Output the (x, y) coordinate of the center of the cell containing the given text.  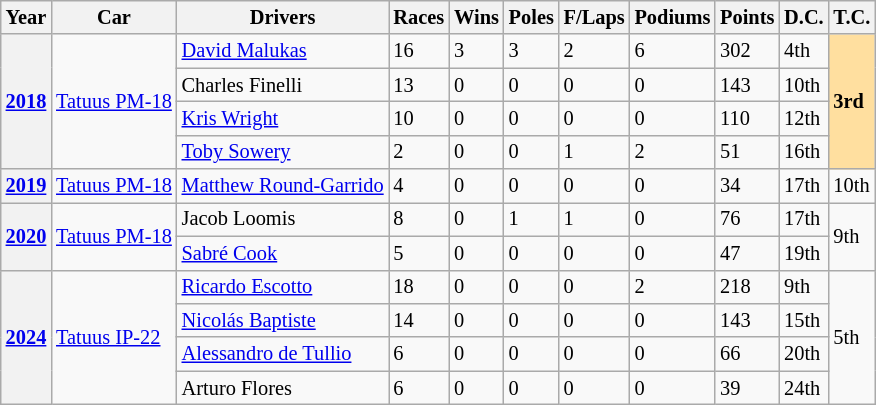
34 (747, 186)
24th (804, 388)
Tatuus IP-22 (114, 338)
Races (418, 17)
66 (747, 354)
Arturo Flores (283, 388)
12th (804, 118)
Charles Finelli (283, 85)
2019 (26, 186)
5th (852, 338)
39 (747, 388)
Sabré Cook (283, 253)
Alessandro de Tullio (283, 354)
T.C. (852, 17)
Nicolás Baptiste (283, 320)
8 (418, 219)
4th (804, 51)
3rd (852, 102)
2020 (26, 236)
5 (418, 253)
Year (26, 17)
218 (747, 287)
4 (418, 186)
Points (747, 17)
F/Laps (594, 17)
Toby Sowery (283, 152)
13 (418, 85)
David Malukas (283, 51)
51 (747, 152)
Drivers (283, 17)
10 (418, 118)
20th (804, 354)
302 (747, 51)
Car (114, 17)
15th (804, 320)
Wins (476, 17)
Jacob Loomis (283, 219)
16 (418, 51)
Kris Wright (283, 118)
Matthew Round-Garrido (283, 186)
19th (804, 253)
2018 (26, 102)
14 (418, 320)
2024 (26, 338)
76 (747, 219)
47 (747, 253)
D.C. (804, 17)
Poles (532, 17)
16th (804, 152)
Podiums (673, 17)
18 (418, 287)
Ricardo Escotto (283, 287)
110 (747, 118)
